Identify which cell holds the provided text, then report its (x, y) central coordinate. 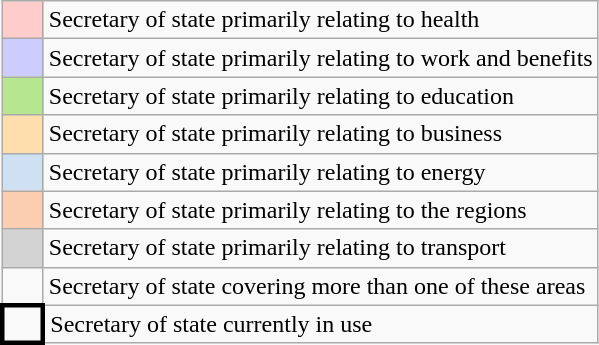
Secretary of state primarily relating to the regions (320, 210)
Secretary of state currently in use (320, 324)
Secretary of state primarily relating to education (320, 96)
Secretary of state primarily relating to business (320, 134)
Secretary of state primarily relating to health (320, 20)
Secretary of state primarily relating to work and benefits (320, 58)
Secretary of state primarily relating to transport (320, 248)
Secretary of state primarily relating to energy (320, 172)
Secretary of state covering more than one of these areas (320, 286)
